For the text-containing cell, return its midpoint in (X, Y) coordinate format. 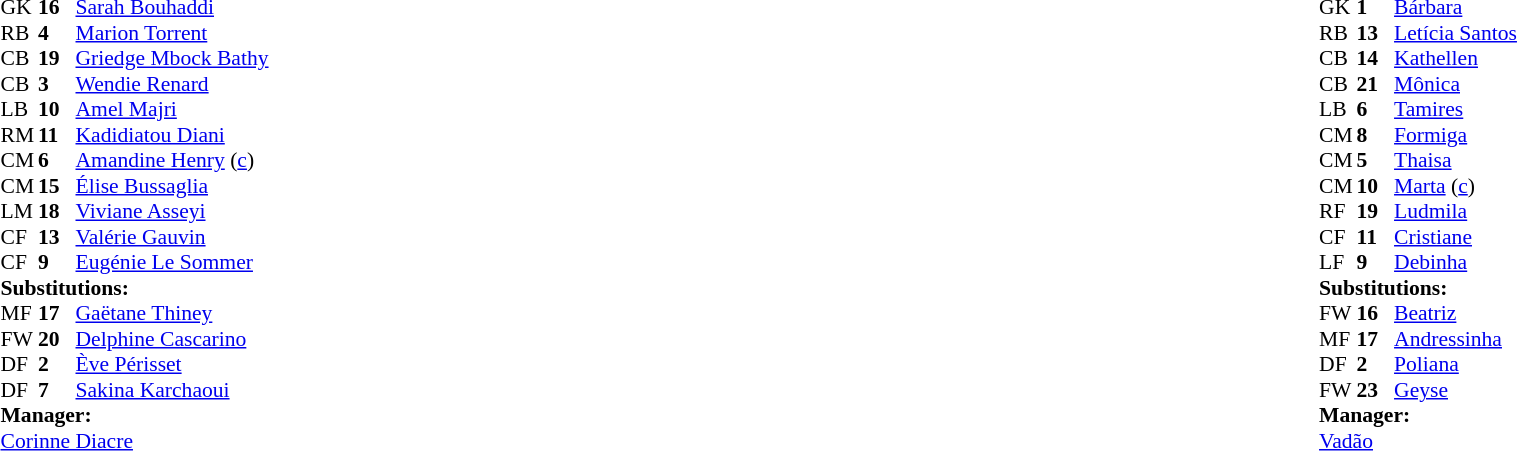
Tamires (1456, 109)
Delphine Cascarino (172, 339)
Marion Torrent (172, 33)
4 (57, 33)
Mônica (1456, 84)
20 (57, 339)
Letícia Santos (1456, 33)
23 (1376, 390)
Gaëtane Thiney (172, 313)
Sakina Karchaoui (172, 390)
Ludmila (1456, 211)
Eugénie Le Sommer (172, 263)
Marta (c) (1456, 186)
8 (1376, 135)
Beatriz (1456, 313)
Kadidiatou Diani (172, 135)
Élise Bussaglia (172, 186)
5 (1376, 161)
Viviane Asseyi (172, 211)
Thaisa (1456, 161)
Debinha (1456, 263)
Griedge Mbock Bathy (172, 59)
Amel Majri (172, 109)
Andressinha (1456, 339)
Wendie Renard (172, 84)
Kathellen (1456, 59)
Poliana (1456, 365)
15 (57, 186)
7 (57, 390)
18 (57, 211)
Cristiane (1456, 237)
Formiga (1456, 135)
16 (1376, 313)
3 (57, 84)
21 (1376, 84)
LF (1338, 263)
Geyse (1456, 390)
RM (19, 135)
Ève Périsset (172, 365)
Amandine Henry (c) (172, 161)
LM (19, 211)
14 (1376, 59)
RF (1338, 211)
Valérie Gauvin (172, 237)
